Pinpoint the cell where the given text exists, returning its [x, y] midpoint coordinate. 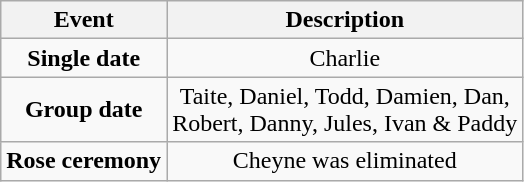
Rose ceremony [84, 161]
Cheyne was eliminated [345, 161]
Description [345, 20]
Event [84, 20]
Single date [84, 58]
Charlie [345, 58]
Taite, Daniel, Todd, Damien, Dan,Robert, Danny, Jules, Ivan & Paddy [345, 110]
Group date [84, 110]
